Pinpoint the cell where the given text exists, returning its [X, Y] midpoint coordinate. 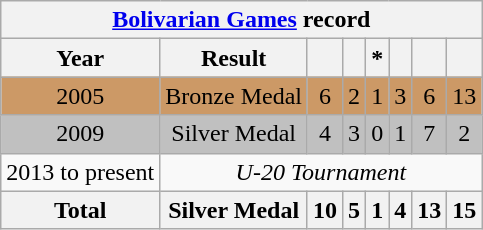
15 [464, 210]
2005 [80, 96]
10 [324, 210]
Bolivarian Games record [242, 20]
Result [234, 58]
Year [80, 58]
Total [80, 210]
U-20 Tournament [321, 172]
5 [354, 210]
* [378, 58]
2009 [80, 134]
0 [378, 134]
2013 to present [80, 172]
Bronze Medal [234, 96]
7 [430, 134]
